Scan for the cell matching the given text and deliver its (X, Y) coordinate at center. 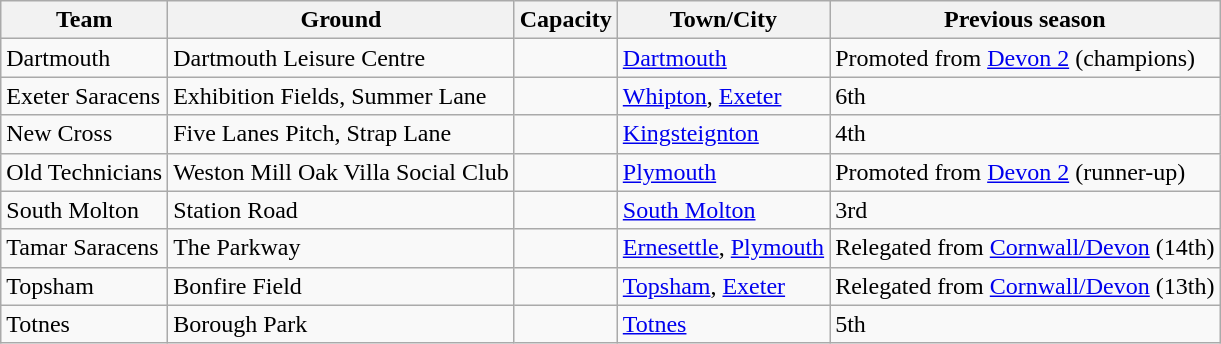
Topsham (84, 286)
Borough Park (342, 324)
The Parkway (342, 248)
Dartmouth Leisure Centre (342, 58)
Exeter Saracens (84, 96)
Capacity (566, 20)
5th (1025, 324)
Relegated from Cornwall/Devon (14th) (1025, 248)
Town/City (723, 20)
Plymouth (723, 172)
Tamar Saracens (84, 248)
Ground (342, 20)
6th (1025, 96)
Promoted from Devon 2 (runner-up) (1025, 172)
Exhibition Fields, Summer Lane (342, 96)
Kingsteignton (723, 134)
Bonfire Field (342, 286)
Five Lanes Pitch, Strap Lane (342, 134)
Promoted from Devon 2 (champions) (1025, 58)
Ernesettle, Plymouth (723, 248)
Team (84, 20)
Weston Mill Oak Villa Social Club (342, 172)
3rd (1025, 210)
Whipton, Exeter (723, 96)
Station Road (342, 210)
New Cross (84, 134)
4th (1025, 134)
Previous season (1025, 20)
Relegated from Cornwall/Devon (13th) (1025, 286)
Old Technicians (84, 172)
Topsham, Exeter (723, 286)
